Output the [x, y] coordinate of the center of the cell containing the given text.  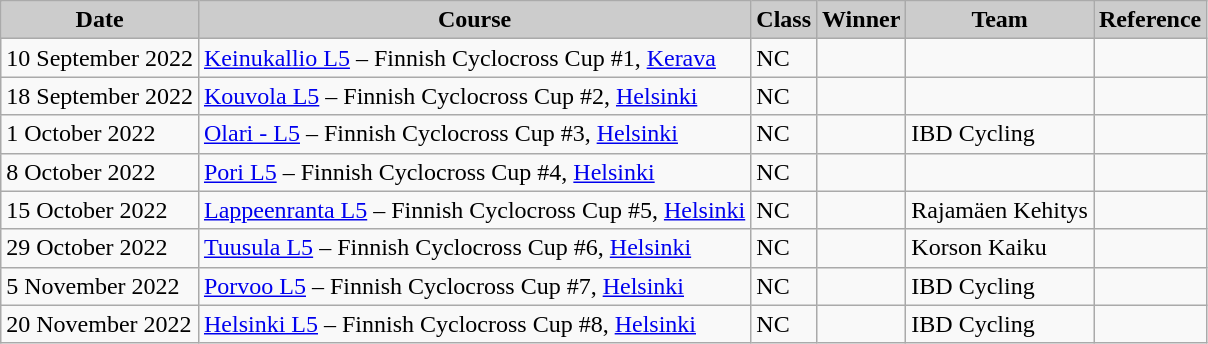
Pori L5 – Finnish Cyclocross Cup #4, Helsinki [474, 172]
Date [100, 20]
Winner [862, 20]
Kouvola L5 – Finnish Cyclocross Cup #2, Helsinki [474, 96]
18 September 2022 [100, 96]
1 October 2022 [100, 134]
Tuusula L5 – Finnish Cyclocross Cup #6, Helsinki [474, 248]
Reference [1150, 20]
Rajamäen Kehitys [1000, 210]
29 October 2022 [100, 248]
Class [784, 20]
Course [474, 20]
20 November 2022 [100, 324]
Lappeenranta L5 – Finnish Cyclocross Cup #5, Helsinki [474, 210]
Keinukallio L5 – Finnish Cyclocross Cup #1, Kerava [474, 58]
5 November 2022 [100, 286]
Porvoo L5 – Finnish Cyclocross Cup #7, Helsinki [474, 286]
8 October 2022 [100, 172]
Korson Kaiku [1000, 248]
10 September 2022 [100, 58]
Olari - L5 – Finnish Cyclocross Cup #3, Helsinki [474, 134]
15 October 2022 [100, 210]
Team [1000, 20]
Helsinki L5 – Finnish Cyclocross Cup #8, Helsinki [474, 324]
